Pinpoint the cell where the given text exists, returning its [X, Y] midpoint coordinate. 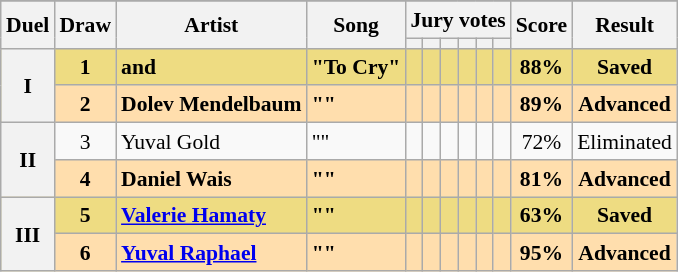
Artist [212, 24]
4 [85, 178]
63% [542, 216]
Score [542, 24]
Yuval Raphael [212, 252]
Valerie Hamaty [212, 216]
III [28, 234]
2 [85, 104]
Yuval Gold [212, 142]
and [212, 66]
5 [85, 216]
Song [356, 24]
Draw [85, 24]
88% [542, 66]
I [28, 85]
95% [542, 252]
Daniel Wais [212, 178]
Duel [28, 24]
6 [85, 252]
II [28, 160]
89% [542, 104]
81% [542, 178]
1 [85, 66]
"To Cry" [356, 66]
Jury votes [458, 20]
72% [542, 142]
Eliminated [624, 142]
3 [85, 142]
Result [624, 24]
Dolev Mendelbaum [212, 104]
